Provide the [x, y] coordinate of the cell's center where the given text is located.  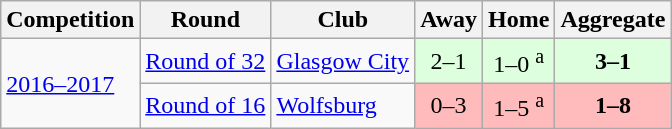
2–1 [449, 62]
1–5 a [519, 106]
Wolfsburg [343, 106]
Round of 16 [206, 106]
Aggregate [613, 20]
2016–2017 [70, 84]
Away [449, 20]
1–8 [613, 106]
1–0 a [519, 62]
0–3 [449, 106]
Glasgow City [343, 62]
3–1 [613, 62]
Round of 32 [206, 62]
Club [343, 20]
Home [519, 20]
Round [206, 20]
Competition [70, 20]
